Determine the [X, Y] coordinate at the center of the cell enclosing the given text.  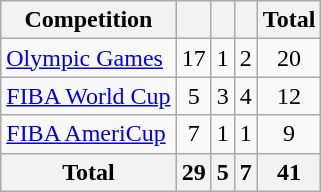
FIBA World Cup [88, 96]
3 [222, 96]
29 [194, 172]
FIBA AmeriCup [88, 134]
12 [289, 96]
20 [289, 58]
Olympic Games [88, 58]
41 [289, 172]
2 [246, 58]
Competition [88, 20]
17 [194, 58]
9 [289, 134]
4 [246, 96]
